Extract the (X, Y) coordinate from the center of the cell holding the provided text.  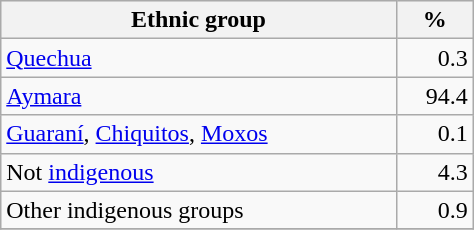
Not indigenous (198, 172)
94.4 (434, 96)
% (434, 20)
Guaraní, Chiquitos, Moxos (198, 134)
Other indigenous groups (198, 210)
0.9 (434, 210)
0.3 (434, 58)
Quechua (198, 58)
Aymara (198, 96)
4.3 (434, 172)
Ethnic group (198, 20)
0.1 (434, 134)
